Return (X, Y) of the center of cell containing provided text 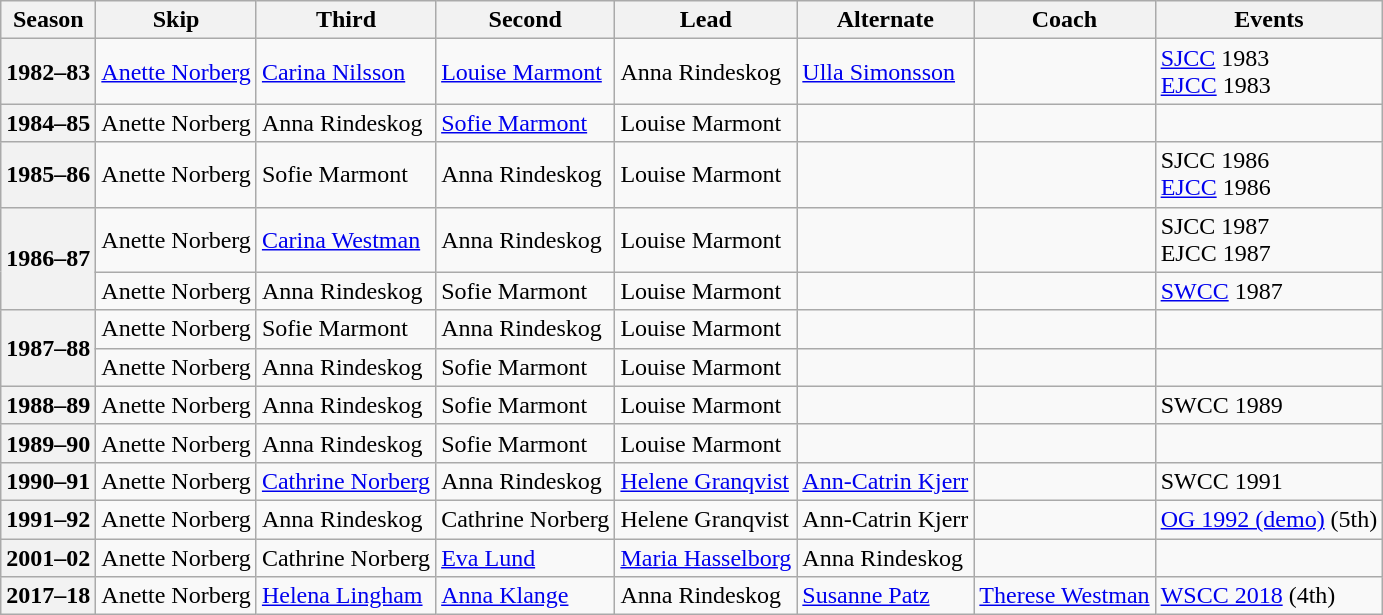
Eva Lund (526, 557)
Second (526, 20)
SJCC 1983 EJCC 1983 (1269, 72)
2017–18 (48, 596)
1982–83 (48, 72)
1991–92 (48, 519)
Third (346, 20)
2001–02 (48, 557)
OG 1992 (demo) (5th) (1269, 519)
1985–86 (48, 174)
1987–88 (48, 348)
1989–90 (48, 443)
Skip (176, 20)
Alternate (886, 20)
Anna Klange (526, 596)
1988–89 (48, 405)
Carina Westman (346, 240)
SWCC 1987 (1269, 291)
Susanne Patz (886, 596)
1984–85 (48, 123)
Therese Westman (1064, 596)
1986–87 (48, 258)
Events (1269, 20)
Maria Hasselborg (706, 557)
Helena Lingham (346, 596)
1990–91 (48, 481)
SJCC 1986 EJCC 1986 (1269, 174)
SJCC 1987 EJCC 1987 (1269, 240)
SWCC 1991 (1269, 481)
Season (48, 20)
SWCC 1989 (1269, 405)
Lead (706, 20)
Carina Nilsson (346, 72)
WSCC 2018 (4th) (1269, 596)
Ulla Simonsson (886, 72)
Coach (1064, 20)
